Output the (x, y) coordinate of the center of the cell containing the given text.  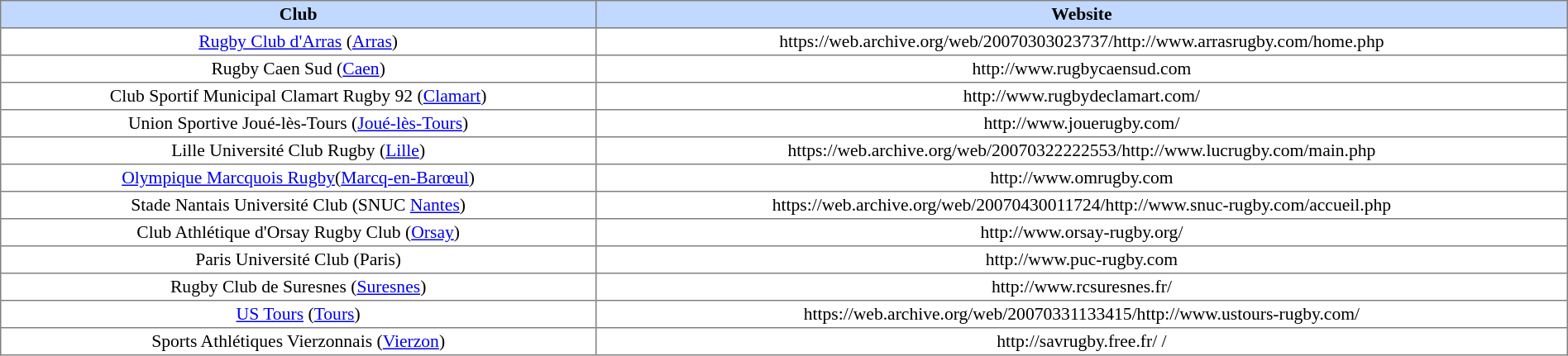
https://web.archive.org/web/20070303023737/http://www.arrasrugby.com/home.php (1082, 41)
http://www.rugbycaensud.com (1082, 69)
Rugby Club d'Arras (Arras) (299, 41)
Rugby Club de Suresnes (Suresnes) (299, 287)
Rugby Caen Sud (Caen) (299, 69)
http://www.omrugby.com (1082, 178)
http://savrugby.free.fr/ / (1082, 342)
http://www.rugbydeclamart.com/ (1082, 96)
http://www.rcsuresnes.fr/ (1082, 287)
US Tours (Tours) (299, 314)
Lille Université Club Rugby (Lille) (299, 150)
Olympique Marcquois Rugby(Marcq-en-Barœul) (299, 178)
Club Sportif Municipal Clamart Rugby 92 (Clamart) (299, 96)
Sports Athlétiques Vierzonnais (Vierzon) (299, 342)
Union Sportive Joué-lès-Tours (Joué-lès-Tours) (299, 124)
Club Athlétique d'Orsay Rugby Club (Orsay) (299, 233)
http://www.puc-rugby.com (1082, 259)
https://web.archive.org/web/20070322222553/http://www.lucrugby.com/main.php (1082, 150)
http://www.orsay-rugby.org/ (1082, 233)
https://web.archive.org/web/20070331133415/http://www.ustours-rugby.com/ (1082, 314)
https://web.archive.org/web/20070430011724/http://www.snuc-rugby.com/accueil.php (1082, 205)
Stade Nantais Université Club (SNUC Nantes) (299, 205)
Paris Université Club (Paris) (299, 259)
Club (299, 15)
http://www.jouerugby.com/ (1082, 124)
Website (1082, 15)
